Return the (x, y) coordinate for the center point of the cell that contains the specified text.  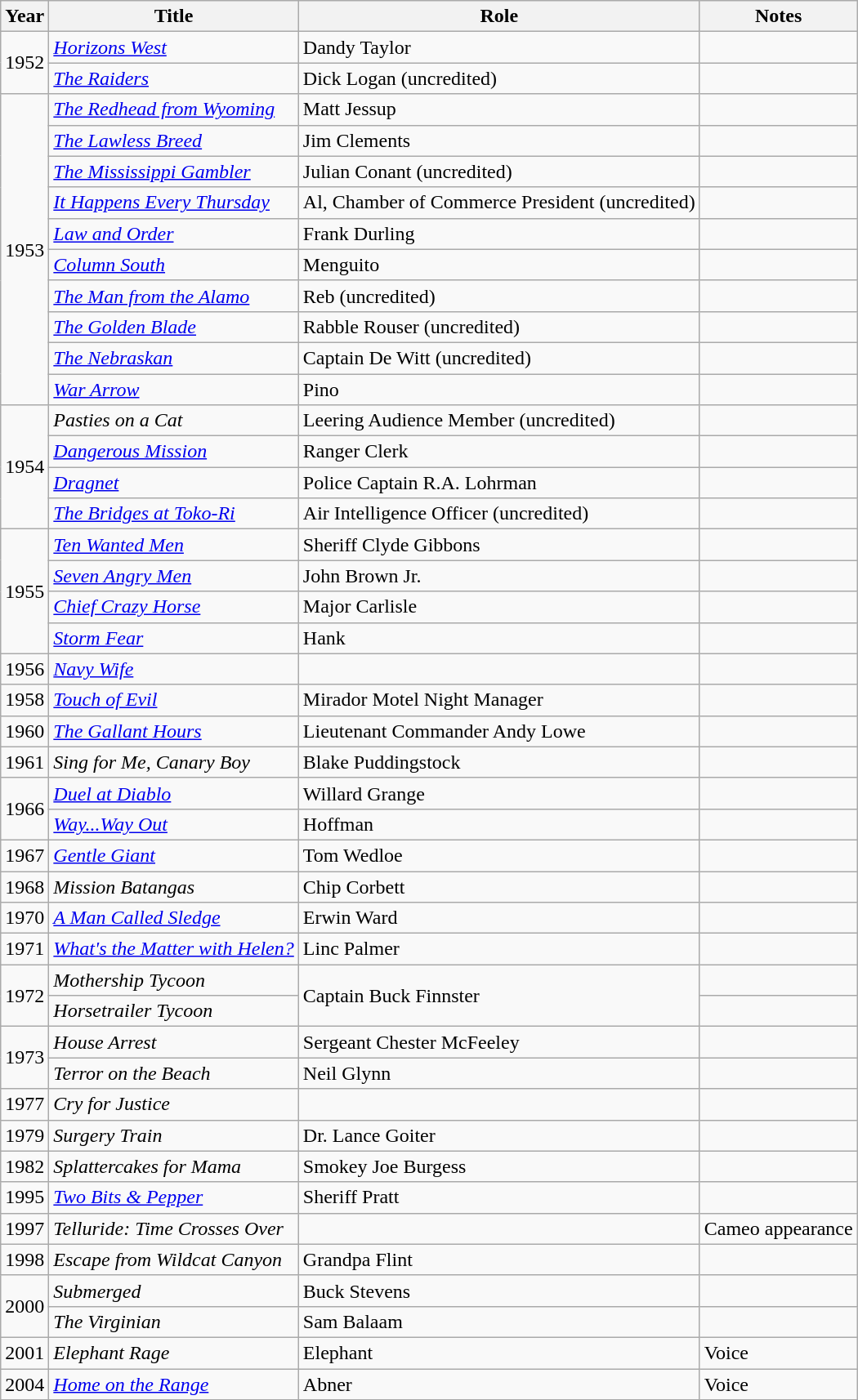
Dick Logan (uncredited) (498, 78)
1954 (25, 467)
1970 (25, 918)
Cry for Justice (173, 1104)
Mirador Motel Night Manager (498, 700)
Mission Batangas (173, 886)
1966 (25, 809)
Reb (uncredited) (498, 296)
The Lawless Breed (173, 140)
1955 (25, 591)
Telluride: Time Crosses Over (173, 1228)
1960 (25, 731)
Frank Durling (498, 234)
Pino (498, 390)
1968 (25, 886)
1972 (25, 996)
Column South (173, 265)
It Happens Every Thursday (173, 203)
Pasties on a Cat (173, 421)
Menguito (498, 265)
Horsetrailer Tycoon (173, 1011)
The Nebraskan (173, 358)
The Golden Blade (173, 327)
Grandpa Flint (498, 1260)
A Man Called Sledge (173, 918)
Notes (778, 16)
House Arrest (173, 1042)
Smokey Joe Burgess (498, 1166)
Buck Stevens (498, 1291)
The Bridges at Toko-Ri (173, 514)
Elephant (498, 1353)
Captain Buck Finnster (498, 996)
1971 (25, 949)
Al, Chamber of Commerce President (uncredited) (498, 203)
Captain De Witt (uncredited) (498, 358)
1997 (25, 1228)
Splattercakes for Mama (173, 1166)
1998 (25, 1260)
Mothership Tycoon (173, 980)
2004 (25, 1384)
Law and Order (173, 234)
Dangerous Mission (173, 452)
Abner (498, 1384)
Blake Puddingstock (498, 762)
Touch of Evil (173, 700)
Air Intelligence Officer (uncredited) (498, 514)
Police Captain R.A. Lohrman (498, 483)
1977 (25, 1104)
Submerged (173, 1291)
Role (498, 16)
1973 (25, 1058)
Leering Audience Member (uncredited) (498, 421)
2000 (25, 1306)
Rabble Rouser (uncredited) (498, 327)
Home on the Range (173, 1384)
Storm Fear (173, 638)
The Redhead from Wyoming (173, 109)
Year (25, 16)
1979 (25, 1135)
1956 (25, 669)
1982 (25, 1166)
Chip Corbett (498, 886)
Sergeant Chester McFeeley (498, 1042)
Dandy Taylor (498, 47)
The Raiders (173, 78)
1967 (25, 855)
Sam Balaam (498, 1322)
Terror on the Beach (173, 1073)
Cameo appearance (778, 1228)
Gentle Giant (173, 855)
What's the Matter with Helen? (173, 949)
Duel at Diablo (173, 793)
Hank (498, 638)
Erwin Ward (498, 918)
Matt Jessup (498, 109)
Tom Wedloe (498, 855)
Dr. Lance Goiter (498, 1135)
Chief Crazy Horse (173, 607)
1995 (25, 1197)
Jim Clements (498, 140)
Sheriff Clyde Gibbons (498, 545)
War Arrow (173, 390)
Julian Conant (uncredited) (498, 172)
Linc Palmer (498, 949)
Dragnet (173, 483)
Horizons West (173, 47)
The Gallant Hours (173, 731)
Surgery Train (173, 1135)
The Virginian (173, 1322)
Title (173, 16)
Navy Wife (173, 669)
1961 (25, 762)
1952 (25, 63)
Seven Angry Men (173, 576)
Lieutenant Commander Andy Lowe (498, 731)
Ten Wanted Men (173, 545)
Ranger Clerk (498, 452)
The Mississippi Gambler (173, 172)
Way...Way Out (173, 824)
Escape from Wildcat Canyon (173, 1260)
Major Carlisle (498, 607)
Two Bits & Pepper (173, 1197)
Neil Glynn (498, 1073)
Elephant Rage (173, 1353)
Hoffman (498, 824)
Sing for Me, Canary Boy (173, 762)
John Brown Jr. (498, 576)
1958 (25, 700)
Willard Grange (498, 793)
1953 (25, 250)
The Man from the Alamo (173, 296)
Sheriff Pratt (498, 1197)
2001 (25, 1353)
